Return the (x, y) coordinate for the center point of the cell that contains the specified text.  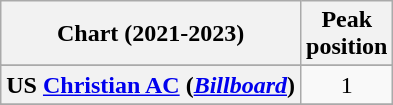
US Christian AC (Billboard) (151, 85)
1 (347, 85)
Chart (2021-2023) (151, 34)
Peak position (347, 34)
